Return the [X, Y] coordinate for the center point of the cell that contains the specified text.  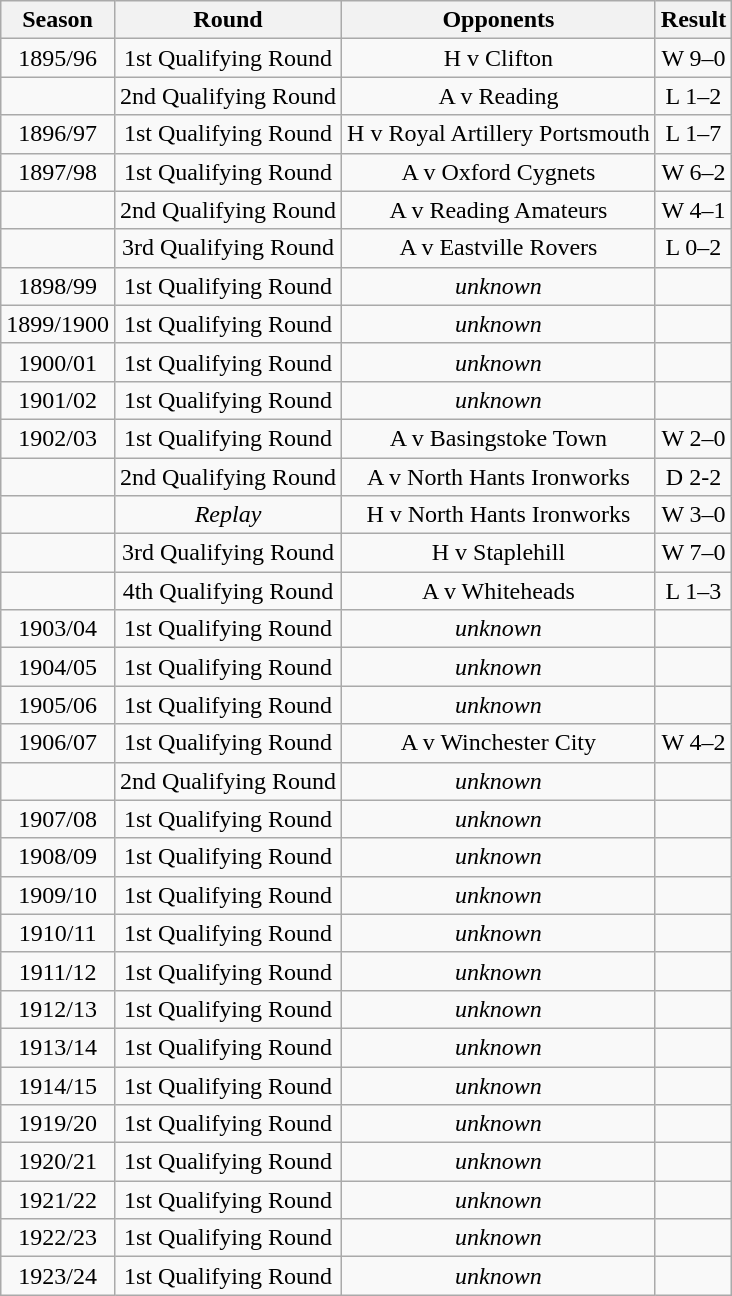
1901/02 [58, 400]
1897/98 [58, 172]
1898/99 [58, 286]
L 1–2 [693, 96]
H v North Hants Ironworks [499, 515]
Round [228, 20]
1907/08 [58, 819]
L 0–2 [693, 248]
W 9–0 [693, 58]
A v Reading Amateurs [499, 210]
1905/06 [58, 705]
4th Qualifying Round [228, 591]
1900/01 [58, 362]
A v Basingstoke Town [499, 438]
L 1–3 [693, 591]
Result [693, 20]
1923/24 [58, 1276]
D 2-2 [693, 477]
A v Winchester City [499, 743]
1896/97 [58, 134]
Opponents [499, 20]
1895/96 [58, 58]
W 7–0 [693, 553]
H v Staplehill [499, 553]
1919/20 [58, 1124]
1913/14 [58, 1047]
Season [58, 20]
W 4–2 [693, 743]
1910/11 [58, 933]
1899/1900 [58, 324]
A v Whiteheads [499, 591]
A v Eastville Rovers [499, 248]
1906/07 [58, 743]
H v Clifton [499, 58]
Replay [228, 515]
1902/03 [58, 438]
1911/12 [58, 971]
1912/13 [58, 1009]
1908/09 [58, 857]
A v Oxford Cygnets [499, 172]
A v North Hants Ironworks [499, 477]
1920/21 [58, 1162]
L 1–7 [693, 134]
W 2–0 [693, 438]
1914/15 [58, 1085]
H v Royal Artillery Portsmouth [499, 134]
W 3–0 [693, 515]
1921/22 [58, 1200]
1903/04 [58, 629]
1904/05 [58, 667]
W 4–1 [693, 210]
1922/23 [58, 1238]
A v Reading [499, 96]
W 6–2 [693, 172]
1909/10 [58, 895]
